Search for the cell housing the specified text and yield its [x, y] center coordinate. 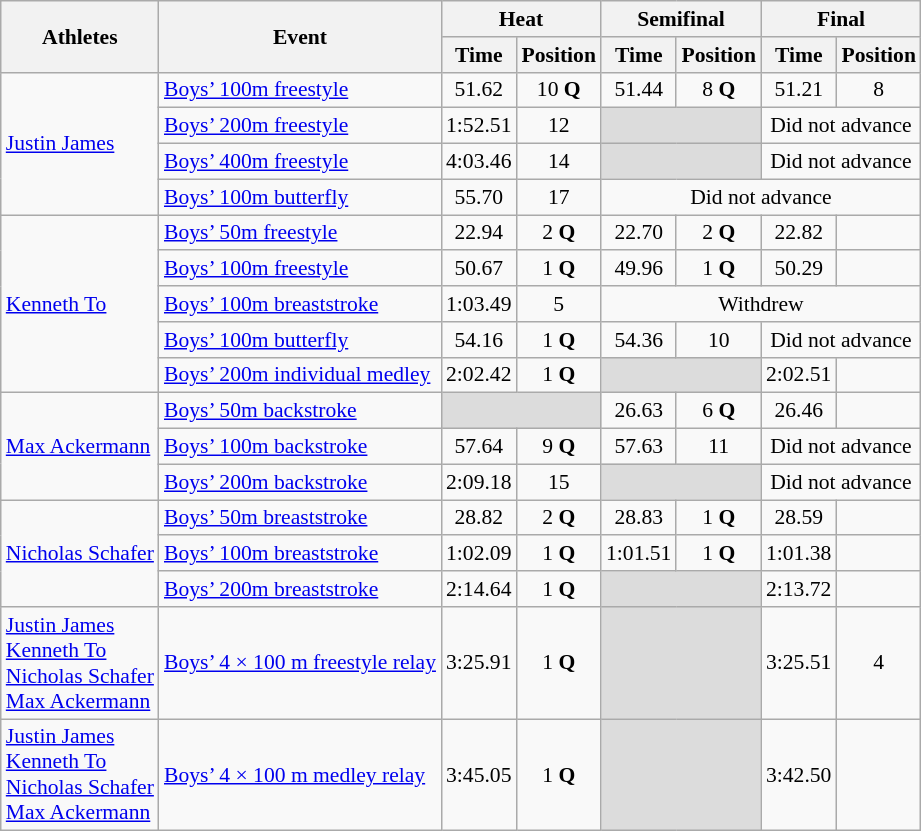
Heat [521, 19]
Kenneth To [80, 304]
1:02.09 [478, 554]
22.82 [798, 233]
57.64 [478, 447]
3:45.05 [478, 775]
50.67 [478, 269]
28.59 [798, 518]
1:52.51 [478, 126]
Boys’ 4 × 100 m freestyle relay [300, 663]
17 [558, 197]
Boys’ 200m backstroke [300, 482]
22.70 [638, 233]
26.46 [798, 411]
Boys’ 100m backstroke [300, 447]
12 [558, 126]
51.44 [638, 90]
Boys’ 50m backstroke [300, 411]
Final [841, 19]
1:03.49 [478, 304]
2:09.18 [478, 482]
26.63 [638, 411]
10 [718, 340]
Athletes [80, 36]
14 [558, 162]
2:02.51 [798, 375]
3:25.91 [478, 663]
Semifinal [681, 19]
Boys’ 200m individual medley [300, 375]
54.16 [478, 340]
5 [558, 304]
8 Q [718, 90]
2:14.64 [478, 589]
9 Q [558, 447]
Nicholas Schafer [80, 554]
8 [878, 90]
Withdrew [761, 304]
2:02.42 [478, 375]
1:01.38 [798, 554]
Justin James [80, 143]
3:42.50 [798, 775]
Boys’ 400m freestyle [300, 162]
Boys’ 200m freestyle [300, 126]
11 [718, 447]
22.94 [478, 233]
1:01.51 [638, 554]
Boys’ 50m freestyle [300, 233]
4:03.46 [478, 162]
51.21 [798, 90]
54.36 [638, 340]
55.70 [478, 197]
Boys’ 200m breaststroke [300, 589]
10 Q [558, 90]
2:13.72 [798, 589]
Max Ackermann [80, 446]
28.82 [478, 518]
3:25.51 [798, 663]
Event [300, 36]
50.29 [798, 269]
49.96 [638, 269]
Boys’ 4 × 100 m medley relay [300, 775]
57.63 [638, 447]
28.83 [638, 518]
15 [558, 482]
51.62 [478, 90]
Boys’ 50m breaststroke [300, 518]
6 Q [718, 411]
4 [878, 663]
